Capture the cell that displays the provided text and extract its [x, y] central coordinate. 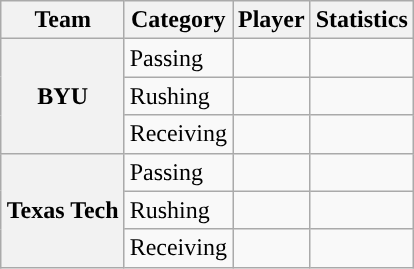
Category [178, 20]
Player [271, 20]
Texas Tech [62, 210]
Statistics [362, 20]
BYU [62, 96]
Team [62, 20]
